Determine the [x, y] coordinate at the center of the cell enclosing the given text.  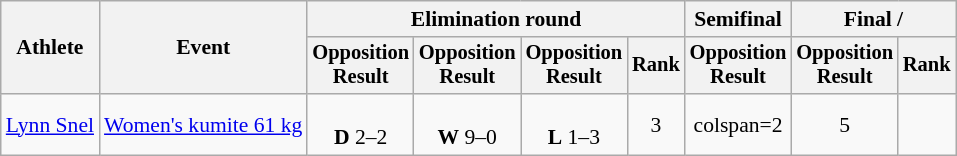
L 1–3 [574, 124]
W 9–0 [468, 124]
3 [656, 124]
5 [844, 124]
Final / [873, 19]
D 2–2 [360, 124]
Athlete [50, 48]
Elimination round [496, 19]
Lynn Snel [50, 124]
colspan=2 [738, 124]
Women's kumite 61 kg [203, 124]
Semifinal [738, 19]
Event [203, 48]
